Determine the (x, y) coordinate at the center of the cell enclosing the given text.  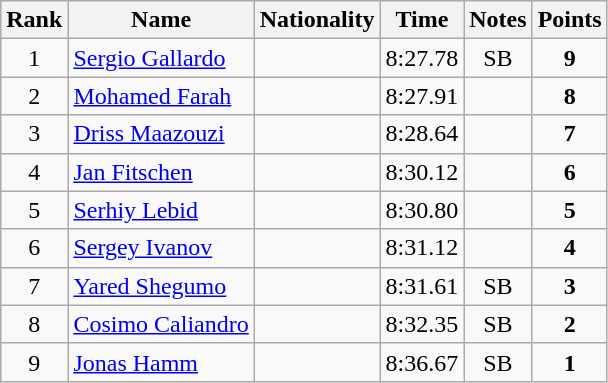
Notes (498, 20)
8:27.91 (422, 96)
Sergio Gallardo (161, 58)
8:30.80 (422, 210)
Driss Maazouzi (161, 134)
Nationality (317, 20)
Sergey Ivanov (161, 248)
Cosimo Caliandro (161, 324)
8:31.61 (422, 286)
Serhiy Lebid (161, 210)
Time (422, 20)
8:30.12 (422, 172)
8:27.78 (422, 58)
Points (570, 20)
Mohamed Farah (161, 96)
8:28.64 (422, 134)
Jan Fitschen (161, 172)
8:32.35 (422, 324)
Name (161, 20)
Rank (34, 20)
Jonas Hamm (161, 362)
Yared Shegumo (161, 286)
8:31.12 (422, 248)
8:36.67 (422, 362)
